Capture the cell that displays the provided text and extract its (X, Y) central coordinate. 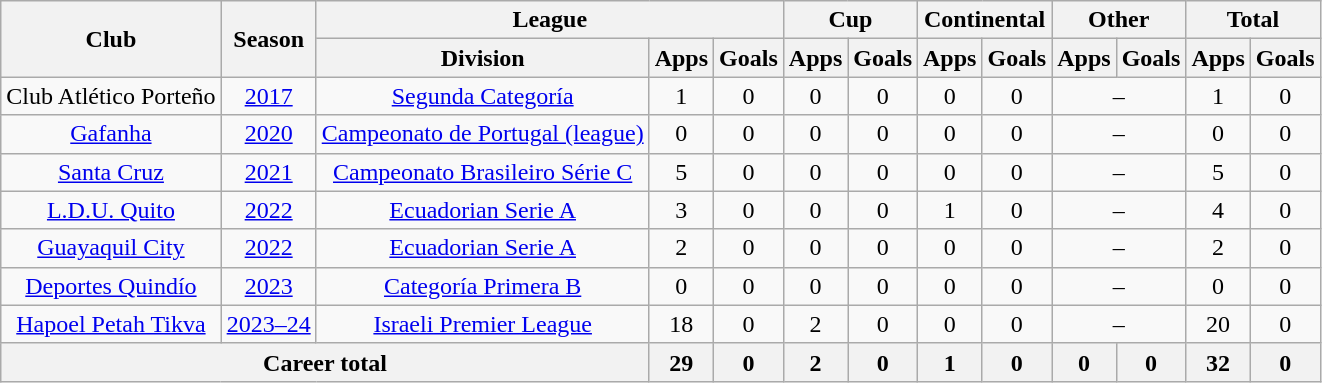
Gafanha (111, 134)
2023 (268, 286)
Deportes Quindío (111, 286)
2021 (268, 172)
Categoría Primera B (482, 286)
Santa Cruz (111, 172)
2023–24 (268, 324)
4 (1218, 210)
Guayaquil City (111, 248)
Hapoel Petah Tikva (111, 324)
Season (268, 39)
Cup (850, 20)
2017 (268, 96)
20 (1218, 324)
L.D.U. Quito (111, 210)
League (550, 20)
Campeonato de Portugal (league) (482, 134)
Club (111, 39)
2020 (268, 134)
Other (1119, 20)
32 (1218, 362)
Career total (325, 362)
3 (681, 210)
Continental (985, 20)
Club Atlético Porteño (111, 96)
Segunda Categoría (482, 96)
Division (482, 58)
Israeli Premier League (482, 324)
Campeonato Brasileiro Série C (482, 172)
18 (681, 324)
29 (681, 362)
Total (1253, 20)
